Pinpoint the cell where the given text exists, returning its [x, y] midpoint coordinate. 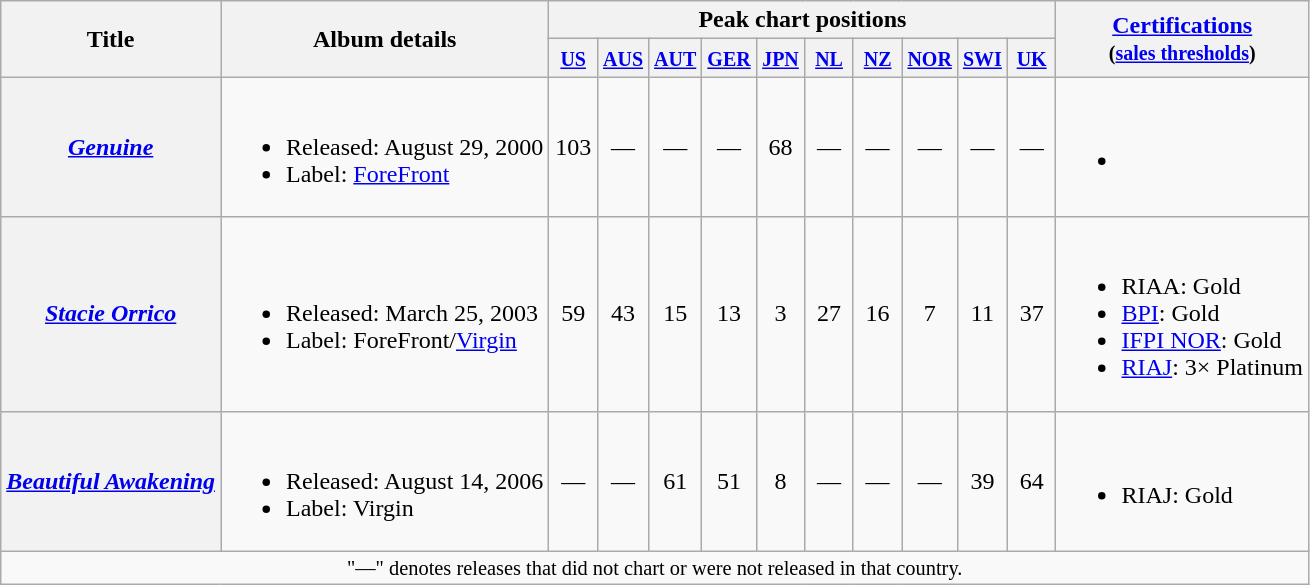
UK [1032, 58]
Released: August 29, 2000Label: ForeFront [385, 147]
11 [982, 314]
8 [780, 481]
59 [574, 314]
16 [878, 314]
68 [780, 147]
NZ [878, 58]
51 [729, 481]
61 [676, 481]
3 [780, 314]
Album details [385, 39]
13 [729, 314]
AUT [676, 58]
43 [622, 314]
JPN [780, 58]
GER [729, 58]
RIAJ: Gold [1182, 481]
103 [574, 147]
NOR [930, 58]
Released: August 14, 2006Label: Virgin [385, 481]
AUS [622, 58]
64 [1032, 481]
15 [676, 314]
SWI [982, 58]
27 [830, 314]
NL [830, 58]
Certifications(sales thresholds) [1182, 39]
Genuine [111, 147]
US [574, 58]
7 [930, 314]
Peak chart positions [802, 20]
"—" denotes releases that did not chart or were not released in that country. [655, 568]
Title [111, 39]
Released: March 25, 2003Label: ForeFront/Virgin [385, 314]
Stacie Orrico [111, 314]
Beautiful Awakening [111, 481]
RIAA: GoldBPI: GoldIFPI NOR: GoldRIAJ: 3× Platinum [1182, 314]
39 [982, 481]
37 [1032, 314]
